Identify which cell holds the provided text, then report its [x, y] central coordinate. 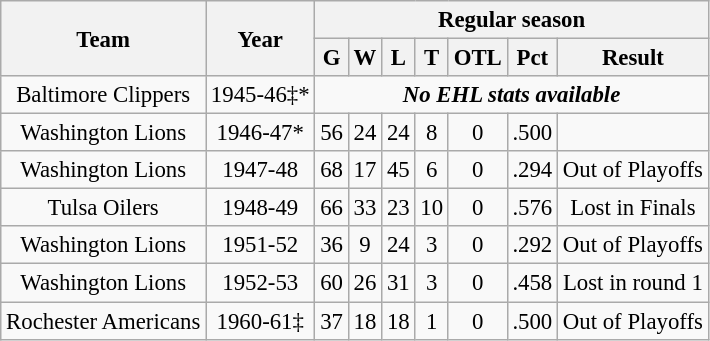
1945-46‡* [260, 95]
68 [332, 170]
1 [432, 321]
36 [332, 245]
Team [104, 38]
.294 [532, 170]
W [364, 58]
Rochester Americans [104, 321]
1952-53 [260, 283]
Result [634, 58]
10 [432, 208]
60 [332, 283]
66 [332, 208]
Year [260, 38]
56 [332, 133]
L [398, 58]
1960-61‡ [260, 321]
T [432, 58]
37 [332, 321]
9 [364, 245]
31 [398, 283]
23 [398, 208]
No EHL stats available [512, 95]
45 [398, 170]
Lost in round 1 [634, 283]
1946-47* [260, 133]
Regular season [512, 20]
Pct [532, 58]
1947-48 [260, 170]
.292 [532, 245]
.576 [532, 208]
17 [364, 170]
26 [364, 283]
6 [432, 170]
G [332, 58]
1951-52 [260, 245]
Tulsa Oilers [104, 208]
Baltimore Clippers [104, 95]
33 [364, 208]
Lost in Finals [634, 208]
OTL [478, 58]
8 [432, 133]
.458 [532, 283]
1948-49 [260, 208]
